Locate the cell with the specified text and output its (x, y) center coordinate. 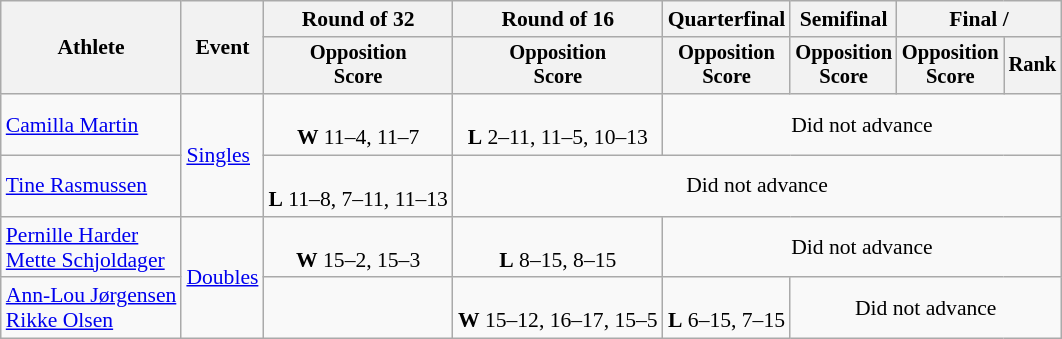
Doubles (222, 278)
Singles (222, 155)
W 15–12, 16–17, 15–5 (558, 308)
L 11–8, 7–11, 11–13 (358, 186)
W 11–4, 11–7 (358, 124)
Tine Rasmussen (92, 186)
Camilla Martin (92, 124)
Athlete (92, 48)
Semifinal (844, 19)
L 6–15, 7–15 (727, 308)
Quarterfinal (727, 19)
Ann-Lou JørgensenRikke Olsen (92, 308)
Final / (979, 19)
W 15–2, 15–3 (358, 248)
L 2–11, 11–5, 10–13 (558, 124)
Round of 16 (558, 19)
Rank (1033, 66)
Round of 32 (358, 19)
Event (222, 48)
Pernille HarderMette Schjoldager (92, 248)
L 8–15, 8–15 (558, 248)
